Provide the (X, Y) coordinate of the cell's center where the given text is located.  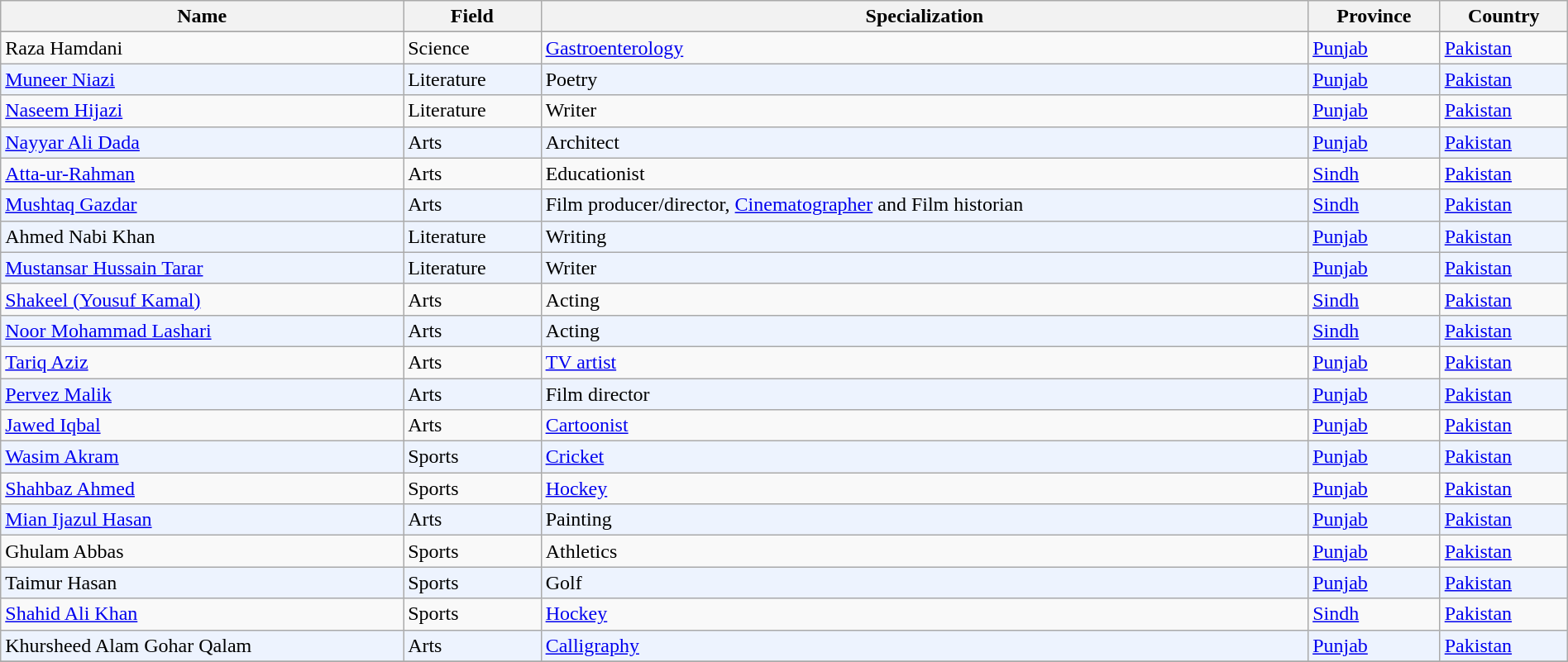
Pervez Malik (202, 394)
Film producer/director, Cinematographer and Film historian (925, 205)
Film director (925, 394)
Muneer Niazi (202, 79)
Khursheed Alam Gohar Qalam (202, 645)
Painting (925, 520)
Shakeel (Yousuf Kamal) (202, 299)
Mian Ijazul Hasan (202, 520)
Field (472, 17)
Architect (925, 142)
Calligraphy (925, 645)
Mushtaq Gazdar (202, 205)
Raza Hamdani (202, 48)
Atta-ur-Rahman (202, 174)
Wasim Akram (202, 457)
Mustansar Hussain Tarar (202, 268)
Science (472, 48)
Gastroenterology (925, 48)
Nayyar Ali Dada (202, 142)
Golf (925, 583)
Shahbaz Ahmed (202, 488)
Naseem Hijazi (202, 111)
Noor Mohammad Lashari (202, 331)
Name (202, 17)
Specialization (925, 17)
Tariq Aziz (202, 362)
Country (1503, 17)
Ghulam Abbas (202, 551)
Taimur Hasan (202, 583)
TV artist (925, 362)
Shahid Ali Khan (202, 614)
Jawed Iqbal (202, 426)
Writing (925, 236)
Ahmed Nabi Khan (202, 236)
Educationist (925, 174)
Cricket (925, 457)
Athletics (925, 551)
Poetry (925, 79)
Cartoonist (925, 426)
Province (1374, 17)
